From the cell containing the given text, extract its center point as [X, Y] coordinate. 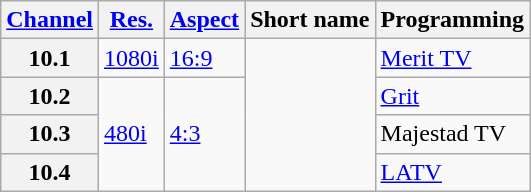
1080i [132, 58]
480i [132, 134]
Merit TV [452, 58]
Channel [50, 20]
Programming [452, 20]
Majestad TV [452, 134]
Grit [452, 96]
10.3 [50, 134]
4:3 [204, 134]
16:9 [204, 58]
10.1 [50, 58]
Res. [132, 20]
LATV [452, 172]
10.4 [50, 172]
Short name [310, 20]
10.2 [50, 96]
Aspect [204, 20]
